Extract the (X, Y) coordinate from the center of the cell holding the provided text.  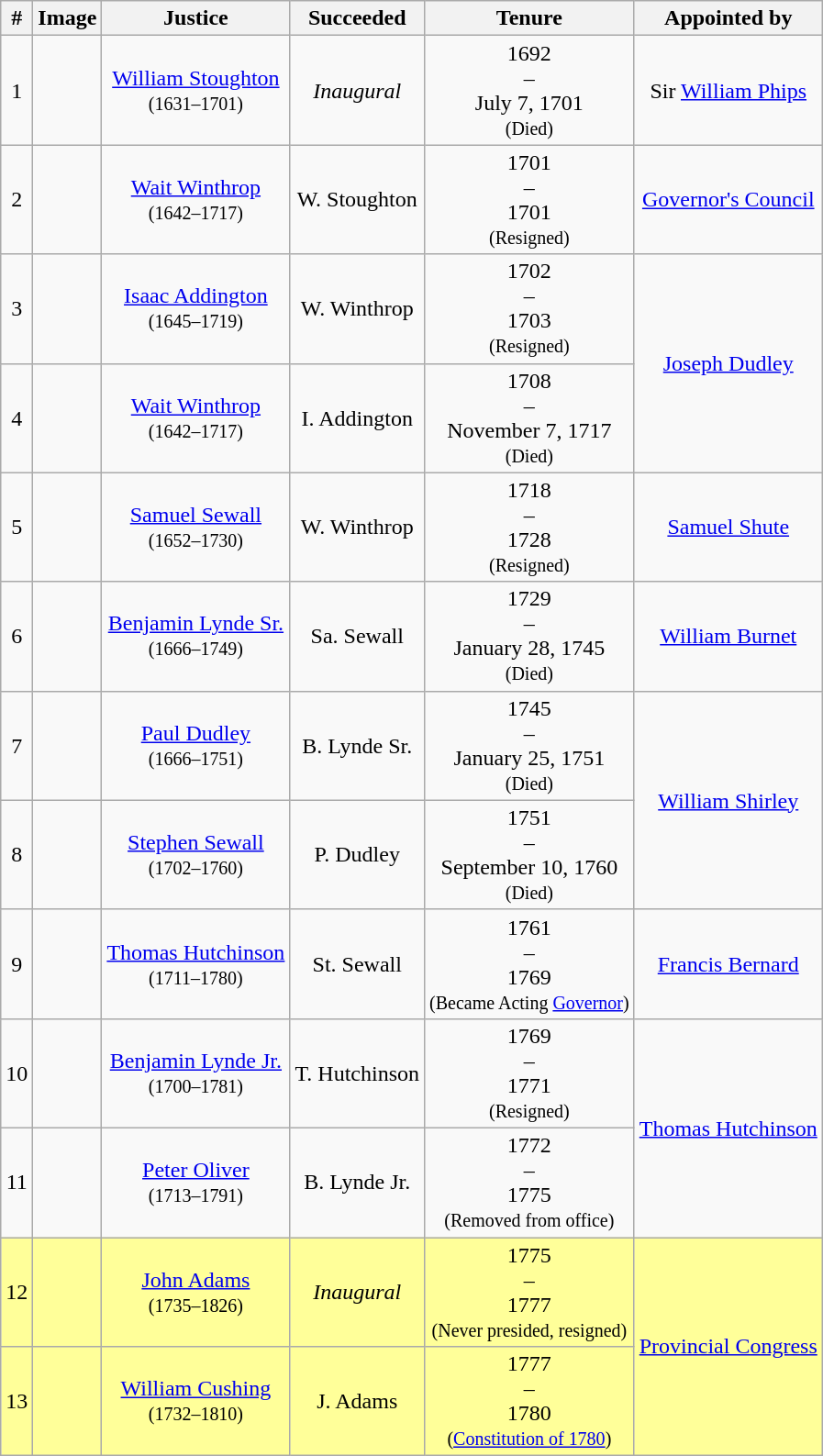
P. Dudley (358, 855)
John Adams(1735–1826) (196, 1292)
Tenure (530, 18)
Paul Dudley(1666–1751) (196, 745)
Benjamin Lynde Sr.(1666–1749) (196, 637)
Isaac Addington(1645–1719) (196, 308)
8 (17, 855)
1 (17, 90)
7 (17, 745)
1701–1701(Resigned) (530, 200)
Image (68, 18)
5 (17, 527)
1729–January 28, 1745(Died) (530, 637)
Stephen Sewall(1702–1760) (196, 855)
1769–1771(Resigned) (530, 1073)
1777–1780(Constitution of 1780) (530, 1402)
1775–1777(Never presided, resigned) (530, 1292)
William Shirley (728, 800)
Thomas Hutchinson (728, 1128)
Francis Bernard (728, 963)
Benjamin Lynde Jr.(1700–1781) (196, 1073)
Joseph Dudley (728, 363)
1708–November 7, 1717(Died) (530, 418)
13 (17, 1402)
I. Addington (358, 418)
William Stoughton(1631–1701) (196, 90)
10 (17, 1073)
Samuel Shute (728, 527)
William Cushing(1732–1810) (196, 1402)
6 (17, 637)
11 (17, 1182)
1751–September 10, 1760(Died) (530, 855)
12 (17, 1292)
1718–1728(Resigned) (530, 527)
2 (17, 200)
Justice (196, 18)
Appointed by (728, 18)
1761–1769(Became Acting Governor) (530, 963)
Sir William Phips (728, 90)
9 (17, 963)
J. Adams (358, 1402)
# (17, 18)
Governor's Council (728, 200)
Provincial Congress (728, 1346)
1745–January 25, 1751(Died) (530, 745)
Thomas Hutchinson(1711–1780) (196, 963)
St. Sewall (358, 963)
B. Lynde Jr. (358, 1182)
Succeeded (358, 18)
Samuel Sewall(1652–1730) (196, 527)
1772–1775(Removed from office) (530, 1182)
William Burnet (728, 637)
1702–1703(Resigned) (530, 308)
T. Hutchinson (358, 1073)
W. Stoughton (358, 200)
4 (17, 418)
Peter Oliver(1713–1791) (196, 1182)
B. Lynde Sr. (358, 745)
Sa. Sewall (358, 637)
1692–July 7, 1701(Died) (530, 90)
3 (17, 308)
